Return [x, y] of the center of cell containing provided text 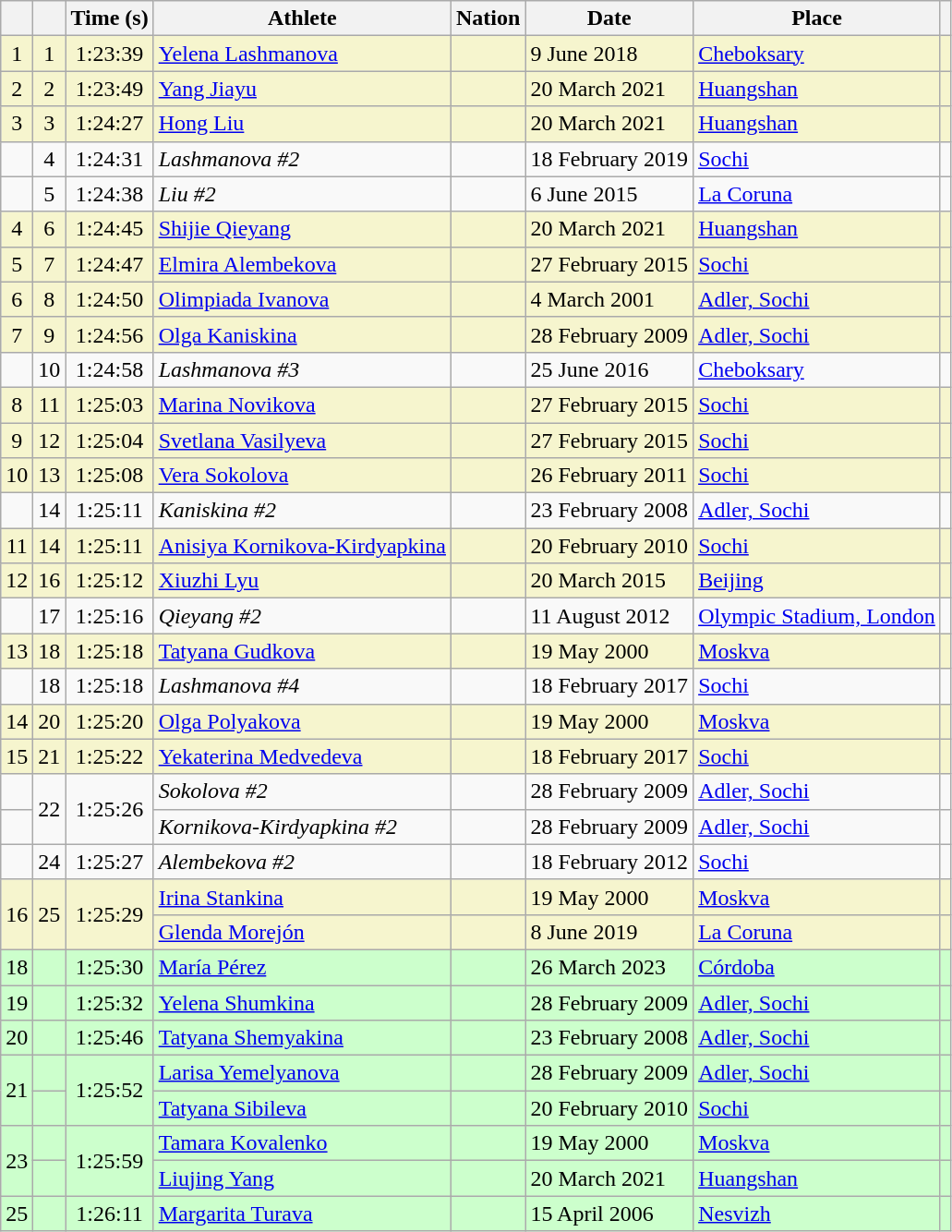
Irina Stankina [302, 897]
María Pérez [302, 967]
Olga Polyakova [302, 721]
Xiuzhi Lyu [302, 581]
1:24:27 [109, 124]
8 June 2019 [609, 932]
Kornikova-Kirdyapkina #2 [302, 827]
1:24:45 [109, 229]
Svetlana Vasilyeva [302, 441]
1:24:38 [109, 194]
Liu #2 [302, 194]
4 March 2001 [609, 299]
24 [50, 862]
1:24:58 [109, 369]
26 February 2011 [609, 476]
20 March 2015 [609, 581]
25 June 2016 [609, 369]
Qieyang #2 [302, 616]
17 [50, 616]
22 [50, 809]
Nesvizh [817, 1214]
1:25:08 [109, 476]
1:25:26 [109, 809]
Nation [488, 18]
Larisa Yemelyanova [302, 1073]
1:25:30 [109, 967]
Anisiya Kornikova-Kirdyapkina [302, 546]
1:24:56 [109, 334]
Athlete [302, 18]
Olympic Stadium, London [817, 616]
Vera Sokolova [302, 476]
Córdoba [817, 967]
1:25:27 [109, 862]
15 April 2006 [609, 1214]
Lashmanova #4 [302, 686]
Yekaterina Medvedeva [302, 756]
23 [17, 1161]
18 February 2012 [609, 862]
Kaniskina #2 [302, 511]
Tatyana Gudkova [302, 651]
Yelena Shumkina [302, 1002]
1:25:04 [109, 441]
18 February 2019 [609, 159]
Date [609, 18]
1:24:47 [109, 264]
Beijing [817, 581]
1:25:52 [109, 1091]
1:23:39 [109, 54]
Lashmanova #2 [302, 159]
1:24:31 [109, 159]
1:25:59 [109, 1161]
Sokolova #2 [302, 791]
Tatyana Shemyakina [302, 1038]
Glenda Morejón [302, 932]
Margarita Turava [302, 1214]
Marina Novikova [302, 405]
11 August 2012 [609, 616]
26 March 2023 [609, 967]
Yelena Lashmanova [302, 54]
Shijie Qieyang [302, 229]
1:25:32 [109, 1002]
Yang Jiayu [302, 89]
Tatyana Sibileva [302, 1108]
1:25:12 [109, 581]
1:26:11 [109, 1214]
1:25:03 [109, 405]
1:25:22 [109, 756]
19 [17, 1002]
9 June 2018 [609, 54]
1:24:50 [109, 299]
1:23:49 [109, 89]
Tamara Kovalenko [302, 1143]
Liujing Yang [302, 1178]
Olimpiada Ivanova [302, 299]
1:25:46 [109, 1038]
Time (s) [109, 18]
6 June 2015 [609, 194]
15 [17, 756]
Lashmanova #3 [302, 369]
Hong Liu [302, 124]
1:25:16 [109, 616]
Olga Kaniskina [302, 334]
1:25:20 [109, 721]
Elmira Alembekova [302, 264]
Place [817, 18]
Alembekova #2 [302, 862]
1:25:29 [109, 914]
